Output the (X, Y) coordinate of the center of the cell containing the given text.  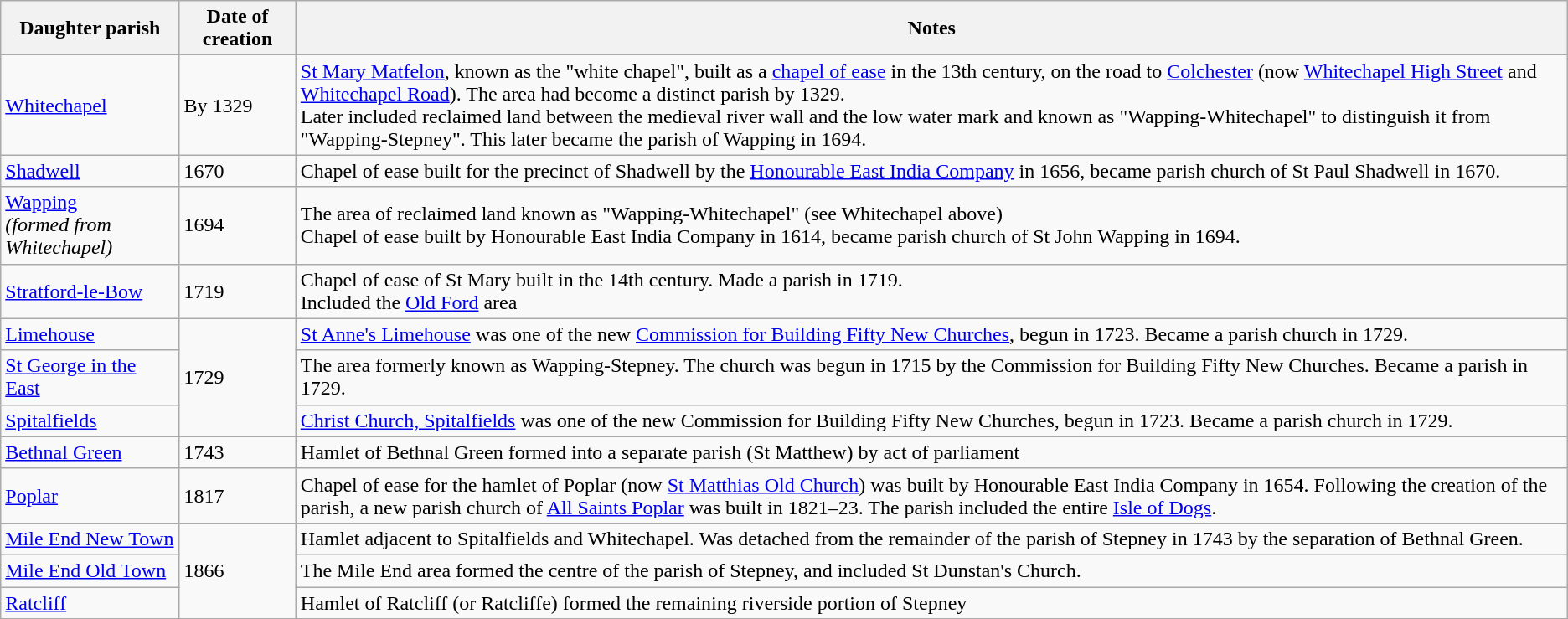
1729 (238, 377)
1670 (238, 171)
Limehouse (90, 334)
Christ Church, Spitalfields was one of the new Commission for Building Fifty New Churches, begun in 1723. Became a parish church in 1729. (931, 420)
The Mile End area formed the centre of the parish of Stepney, and included St Dunstan's Church. (931, 570)
1866 (238, 570)
Whitechapel (90, 106)
Shadwell (90, 171)
Mile End New Town (90, 539)
Ratcliff (90, 602)
Poplar (90, 496)
St George in the East (90, 377)
Daughter parish (90, 28)
Notes (931, 28)
Mile End Old Town (90, 570)
Bethnal Green (90, 452)
1817 (238, 496)
1694 (238, 225)
1743 (238, 452)
Chapel of ease built for the precinct of Shadwell by the Honourable East India Company in 1656, became parish church of St Paul Shadwell in 1670. (931, 171)
St Anne's Limehouse was one of the new Commission for Building Fifty New Churches, begun in 1723. Became a parish church in 1729. (931, 334)
1719 (238, 291)
Stratford-le-Bow (90, 291)
Hamlet of Bethnal Green formed into a separate parish (St Matthew) by act of parliament (931, 452)
Hamlet adjacent to Spitalfields and Whitechapel. Was detached from the remainder of the parish of Stepney in 1743 by the separation of Bethnal Green. (931, 539)
Wapping(formed from Whitechapel) (90, 225)
Date of creation (238, 28)
Chapel of ease of St Mary built in the 14th century. Made a parish in 1719. Included the Old Ford area (931, 291)
Hamlet of Ratcliff (or Ratcliffe) formed the remaining riverside portion of Stepney (931, 602)
Spitalfields (90, 420)
By 1329 (238, 106)
The area formerly known as Wapping-Stepney. The church was begun in 1715 by the Commission for Building Fifty New Churches. Became a parish in 1729. (931, 377)
